Return [x, y] of the center of cell containing provided text 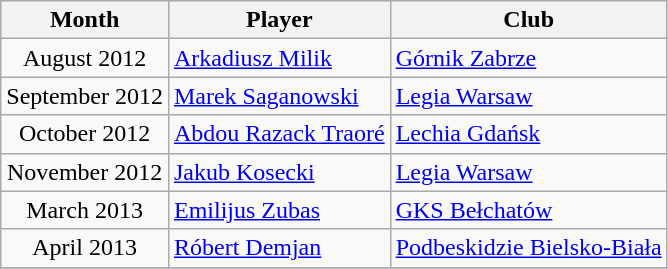
Emilijus Zubas [279, 210]
Arkadiusz Milik [279, 58]
Month [85, 20]
August 2012 [85, 58]
November 2012 [85, 172]
Abdou Razack Traoré [279, 134]
Marek Saganowski [279, 96]
Górnik Zabrze [528, 58]
October 2012 [85, 134]
September 2012 [85, 96]
Podbeskidzie Bielsko-Biała [528, 248]
March 2013 [85, 210]
Lechia Gdańsk [528, 134]
Jakub Kosecki [279, 172]
GKS Bełchatów [528, 210]
Róbert Demjan [279, 248]
Club [528, 20]
Player [279, 20]
April 2013 [85, 248]
